Detect which cell encompasses the target text, then output its (x, y) center coordinate. 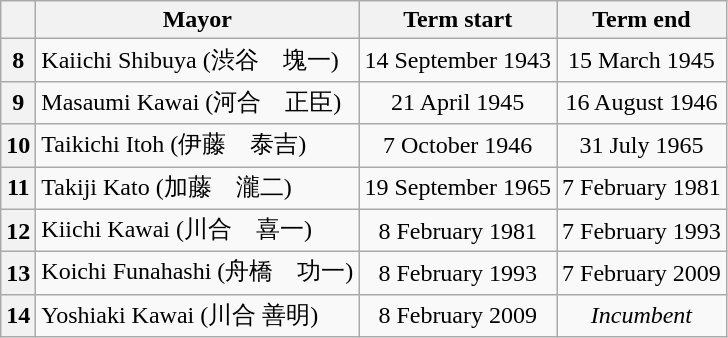
Taikichi Itoh (伊藤 泰吉) (198, 146)
21 April 1945 (458, 102)
Kaiichi Shibuya (渋谷 塊一) (198, 60)
7 February 2009 (642, 274)
Yoshiaki Kawai (川合 善明) (198, 316)
9 (18, 102)
Takiji Kato (加藤 瀧二) (198, 188)
Term start (458, 20)
7 October 1946 (458, 146)
15 March 1945 (642, 60)
8 February 2009 (458, 316)
16 August 1946 (642, 102)
8 (18, 60)
Koichi Funahashi (舟橋 功一) (198, 274)
10 (18, 146)
Kiichi Kawai (川合 喜一) (198, 230)
12 (18, 230)
Term end (642, 20)
14 (18, 316)
13 (18, 274)
Mayor (198, 20)
Masaumi Kawai (河合 正臣) (198, 102)
Incumbent (642, 316)
14 September 1943 (458, 60)
7 February 1981 (642, 188)
11 (18, 188)
19 September 1965 (458, 188)
8 February 1993 (458, 274)
8 February 1981 (458, 230)
31 July 1965 (642, 146)
7 February 1993 (642, 230)
